Detect which cell encompasses the target text, then output its (x, y) center coordinate. 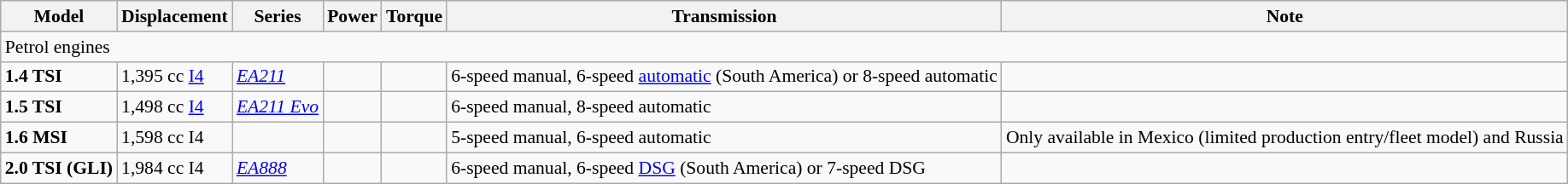
Petrol engines (784, 47)
Power (352, 16)
6-speed manual, 6-speed DSG (South America) or 7-speed DSG (724, 168)
1.6 MSI (59, 138)
1,395 cc I4 (174, 77)
Displacement (174, 16)
EA211 (278, 77)
1.4 TSI (59, 77)
EA211 Evo (278, 107)
Only available in Mexico (limited production entry/fleet model) and Russia (1284, 138)
2.0 TSI (GLI) (59, 168)
1,984 cc I4 (174, 168)
5-speed manual, 6-speed automatic (724, 138)
1.5 TSI (59, 107)
EA888 (278, 168)
Model (59, 16)
6-speed manual, 6-speed automatic (South America) or 8-speed automatic (724, 77)
Torque (414, 16)
1,598 cc I4 (174, 138)
Transmission (724, 16)
1,498 cc I4 (174, 107)
Series (278, 16)
Note (1284, 16)
6-speed manual, 8-speed automatic (724, 107)
